Provide the (x, y) coordinate of the cell's center where the given text is located.  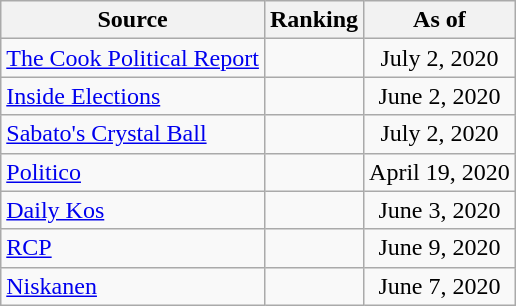
Inside Elections (133, 96)
Politico (133, 172)
As of (440, 20)
April 19, 2020 (440, 172)
June 7, 2020 (440, 286)
Niskanen (133, 286)
June 9, 2020 (440, 248)
The Cook Political Report (133, 58)
Source (133, 20)
June 3, 2020 (440, 210)
June 2, 2020 (440, 96)
RCP (133, 248)
Sabato's Crystal Ball (133, 134)
Ranking (314, 20)
Daily Kos (133, 210)
